Locate the cell with the specified text and output its (X, Y) center coordinate. 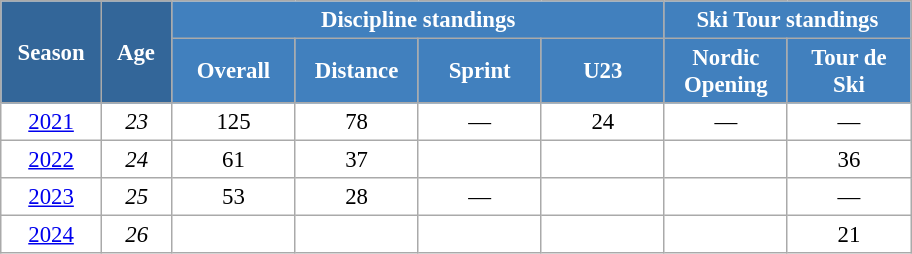
61 (234, 160)
Tour deSki (848, 72)
Sprint (480, 72)
37 (356, 160)
53 (234, 197)
Discipline standings (418, 20)
2021 (52, 122)
Ski Tour standings (787, 20)
26 (136, 235)
78 (356, 122)
36 (848, 160)
125 (234, 122)
28 (356, 197)
2024 (52, 235)
Overall (234, 72)
25 (136, 197)
21 (848, 235)
Season (52, 52)
NordicOpening (726, 72)
2023 (52, 197)
Age (136, 52)
23 (136, 122)
2022 (52, 160)
Distance (356, 72)
U23 (602, 72)
